Capture the cell that displays the provided text and extract its (x, y) central coordinate. 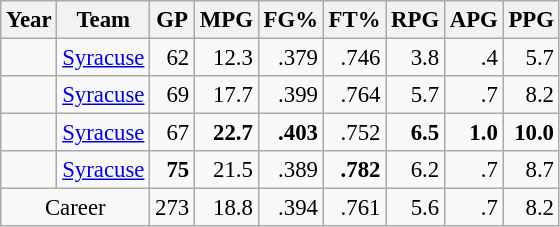
.389 (290, 170)
.379 (290, 58)
8.7 (531, 170)
.782 (354, 170)
Team (104, 20)
.746 (354, 58)
5.6 (416, 208)
273 (172, 208)
1.0 (474, 133)
.764 (354, 95)
.399 (290, 95)
FT% (354, 20)
RPG (416, 20)
10.0 (531, 133)
18.8 (226, 208)
.752 (354, 133)
PPG (531, 20)
62 (172, 58)
FG% (290, 20)
17.7 (226, 95)
.403 (290, 133)
Year (29, 20)
.394 (290, 208)
APG (474, 20)
67 (172, 133)
69 (172, 95)
75 (172, 170)
6.5 (416, 133)
.4 (474, 58)
22.7 (226, 133)
MPG (226, 20)
12.3 (226, 58)
GP (172, 20)
Career (76, 208)
.761 (354, 208)
3.8 (416, 58)
21.5 (226, 170)
6.2 (416, 170)
